Extract the [x, y] coordinate from the center of the cell holding the provided text.  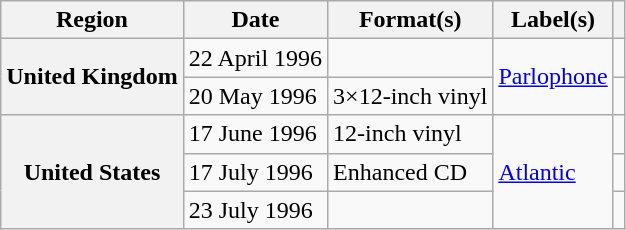
22 April 1996 [255, 58]
Format(s) [410, 20]
Parlophone [553, 77]
3×12-inch vinyl [410, 96]
Region [92, 20]
United Kingdom [92, 77]
Date [255, 20]
Label(s) [553, 20]
20 May 1996 [255, 96]
12-inch vinyl [410, 134]
17 July 1996 [255, 172]
23 July 1996 [255, 210]
Enhanced CD [410, 172]
Atlantic [553, 172]
United States [92, 172]
17 June 1996 [255, 134]
